Output the [X, Y] coordinate of the center of the cell containing the given text.  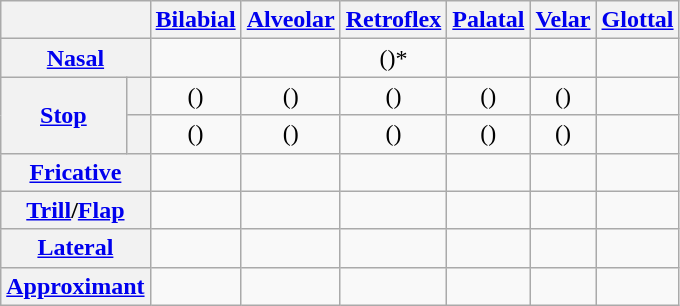
()* [394, 58]
Retroflex [394, 20]
Palatal [488, 20]
Glottal [638, 20]
Approximant [76, 286]
Lateral [76, 248]
Nasal [76, 58]
Velar [563, 20]
Bilabial [196, 20]
Fricative [76, 172]
Alveolar [290, 20]
Stop [64, 115]
Trill/Flap [76, 210]
